Detect which cell encompasses the target text, then output its [x, y] center coordinate. 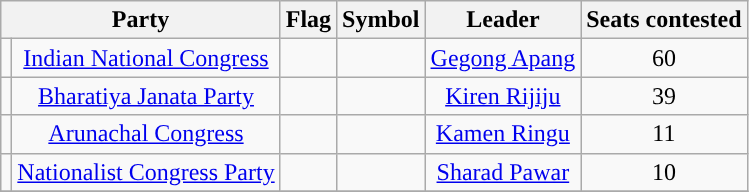
60 [664, 58]
Gegong Apang [503, 58]
Leader [503, 20]
Symbol [381, 20]
Kamen Ringu [503, 134]
Sharad Pawar [503, 172]
Seats contested [664, 20]
Bharatiya Janata Party [146, 96]
39 [664, 96]
Party [140, 20]
Kiren Rijiju [503, 96]
Indian National Congress [146, 58]
Arunachal Congress [146, 134]
10 [664, 172]
11 [664, 134]
Flag [308, 20]
Nationalist Congress Party [146, 172]
